Output the (X, Y) coordinate of the center of the cell containing the given text.  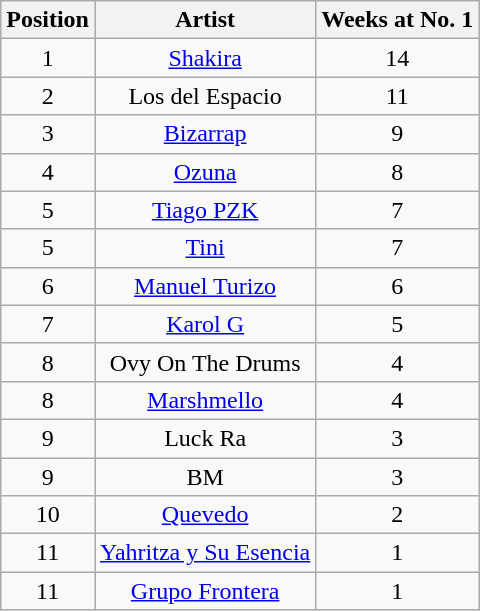
Karol G (204, 324)
Manuel Turizo (204, 286)
Yahritza y Su Esencia (204, 553)
10 (48, 515)
Shakira (204, 58)
Grupo Frontera (204, 591)
Marshmello (204, 400)
Position (48, 20)
Weeks at No. 1 (398, 20)
BM (204, 477)
14 (398, 58)
Tini (204, 248)
Artist (204, 20)
Tiago PZK (204, 210)
Quevedo (204, 515)
Bizarrap (204, 134)
Ozuna (204, 172)
Los del Espacio (204, 96)
Luck Ra (204, 438)
Ovy On The Drums (204, 362)
